From the cell containing the given text, extract its center point as (x, y) coordinate. 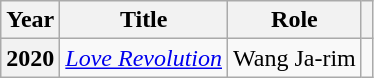
Wang Ja-rim (295, 58)
Role (295, 20)
Year (30, 20)
Love Revolution (144, 58)
2020 (30, 58)
Title (144, 20)
